Scan for the cell matching the given text and deliver its [x, y] coordinate at center. 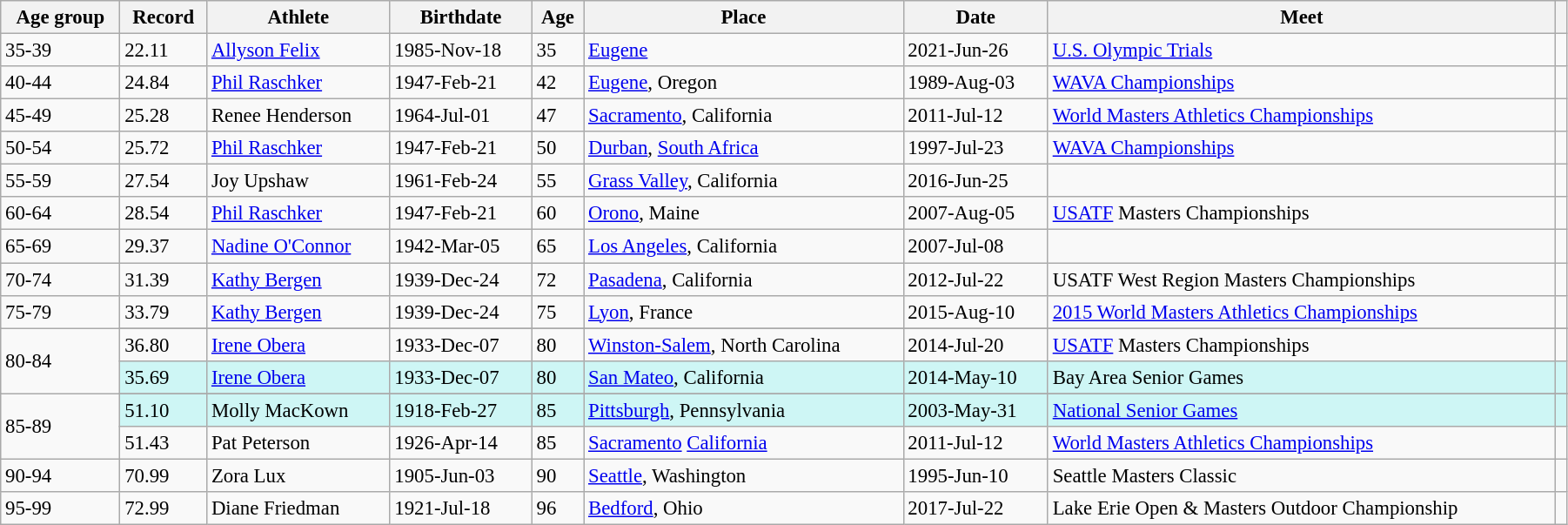
Age [557, 17]
90-94 [61, 475]
65 [557, 246]
2012-Jul-22 [975, 279]
1985-Nov-18 [461, 50]
40-44 [61, 83]
75-79 [61, 312]
Lake Erie Open & Masters Outdoor Championship [1302, 508]
55-59 [61, 181]
1961-Feb-24 [461, 181]
42 [557, 83]
27.54 [164, 181]
36.80 [164, 345]
1989-Aug-03 [975, 83]
Record [164, 17]
2014-May-10 [975, 377]
Winston-Salem, North Carolina [743, 345]
55 [557, 181]
1921-Jul-18 [461, 508]
22.11 [164, 50]
2015 World Masters Athletics Championships [1302, 312]
Age group [61, 17]
Seattle Masters Classic [1302, 475]
35-39 [61, 50]
90 [557, 475]
U.S. Olympic Trials [1302, 50]
Bedford, Ohio [743, 508]
Durban, South Africa [743, 148]
2007-Aug-05 [975, 213]
Zora Lux [298, 475]
Diane Friedman [298, 508]
Place [743, 17]
72 [557, 279]
1942-Mar-05 [461, 246]
Sacramento, California [743, 116]
96 [557, 508]
51.10 [164, 410]
28.54 [164, 213]
35.69 [164, 377]
1964-Jul-01 [461, 116]
95-99 [61, 508]
Athlete [298, 17]
San Mateo, California [743, 377]
Date [975, 17]
Grass Valley, California [743, 181]
2014-Jul-20 [975, 345]
51.43 [164, 443]
Lyon, France [743, 312]
Molly MacKown [298, 410]
Meet [1302, 17]
31.39 [164, 279]
29.37 [164, 246]
35 [557, 50]
50 [557, 148]
65-69 [61, 246]
25.28 [164, 116]
47 [557, 116]
National Senior Games [1302, 410]
1995-Jun-10 [975, 475]
USATF West Region Masters Championships [1302, 279]
Bay Area Senior Games [1302, 377]
70-74 [61, 279]
Birthdate [461, 17]
Eugene, Oregon [743, 83]
Los Angeles, California [743, 246]
Allyson Felix [298, 50]
45-49 [61, 116]
60 [557, 213]
1997-Jul-23 [975, 148]
60-64 [61, 213]
70.99 [164, 475]
Eugene [743, 50]
72.99 [164, 508]
2003-May-31 [975, 410]
1926-Apr-14 [461, 443]
Pat Peterson [298, 443]
Nadine O'Connor [298, 246]
Seattle, Washington [743, 475]
33.79 [164, 312]
Renee Henderson [298, 116]
1918-Feb-27 [461, 410]
2015-Aug-10 [975, 312]
1905-Jun-03 [461, 475]
24.84 [164, 83]
Orono, Maine [743, 213]
Joy Upshaw [298, 181]
2016-Jun-25 [975, 181]
2021-Jun-26 [975, 50]
25.72 [164, 148]
75 [557, 312]
2007-Jul-08 [975, 246]
2017-Jul-22 [975, 508]
85-89 [61, 427]
Sacramento California [743, 443]
50-54 [61, 148]
Pasadena, California [743, 279]
Pittsburgh, Pennsylvania [743, 410]
80-84 [61, 360]
